Provide the (X, Y) coordinate of the cell's center where the given text is located.  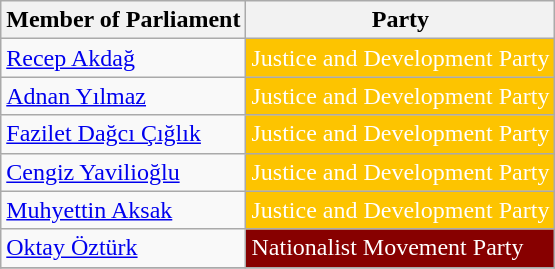
Cengiz Yavilioğlu (124, 172)
Fazilet Dağcı Çığlık (124, 134)
Adnan Yılmaz (124, 96)
Nationalist Movement Party (400, 248)
Member of Parliament (124, 20)
Recep Akdağ (124, 58)
Muhyettin Aksak (124, 210)
Party (400, 20)
Oktay Öztürk (124, 248)
